Locate the cell with the specified text and output its [X, Y] center coordinate. 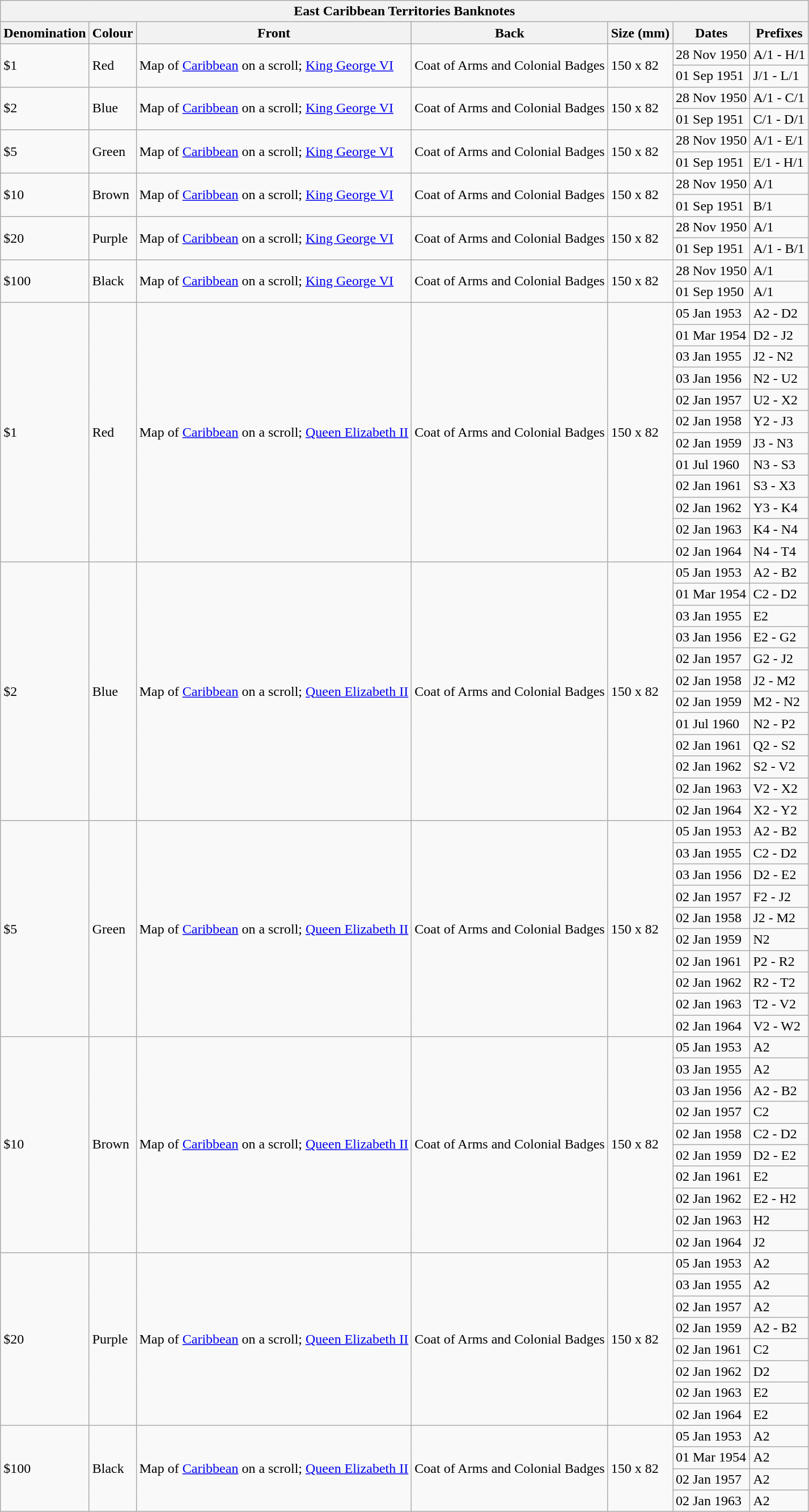
E2 - G2 [779, 637]
M2 - N2 [779, 702]
S3 - X3 [779, 486]
Prefixes [779, 33]
X2 - Y2 [779, 810]
A/1 - C/1 [779, 98]
E2 - H2 [779, 1198]
J3 - N3 [779, 443]
D2 [779, 1371]
East Caribbean Territories Banknotes [405, 11]
V2 - X2 [779, 788]
K4 - N4 [779, 529]
J/1 - L/1 [779, 76]
Front [274, 33]
N2 [779, 939]
V2 - W2 [779, 1026]
Y2 - J3 [779, 421]
Y3 - K4 [779, 508]
H2 [779, 1220]
U2 - X2 [779, 400]
N4 - T4 [779, 551]
N2 - U2 [779, 378]
Colour [112, 33]
Back [510, 33]
C/1 - D/1 [779, 119]
S2 - V2 [779, 767]
R2 - T2 [779, 983]
Denomination [45, 33]
A/1 - B/1 [779, 248]
A2 - D2 [779, 314]
Size (mm) [640, 33]
D2 - J2 [779, 335]
E/1 - H/1 [779, 162]
A/1 - E/1 [779, 141]
T2 - V2 [779, 1004]
A/1 - H/1 [779, 54]
G2 - J2 [779, 659]
Dates [711, 33]
01 Sep 1950 [711, 292]
B/1 [779, 205]
J2 [779, 1241]
J2 - N2 [779, 357]
N2 - P2 [779, 724]
P2 - R2 [779, 961]
Q2 - S2 [779, 745]
F2 - J2 [779, 896]
N3 - S3 [779, 464]
